Return (x, y) of the center of cell containing provided text 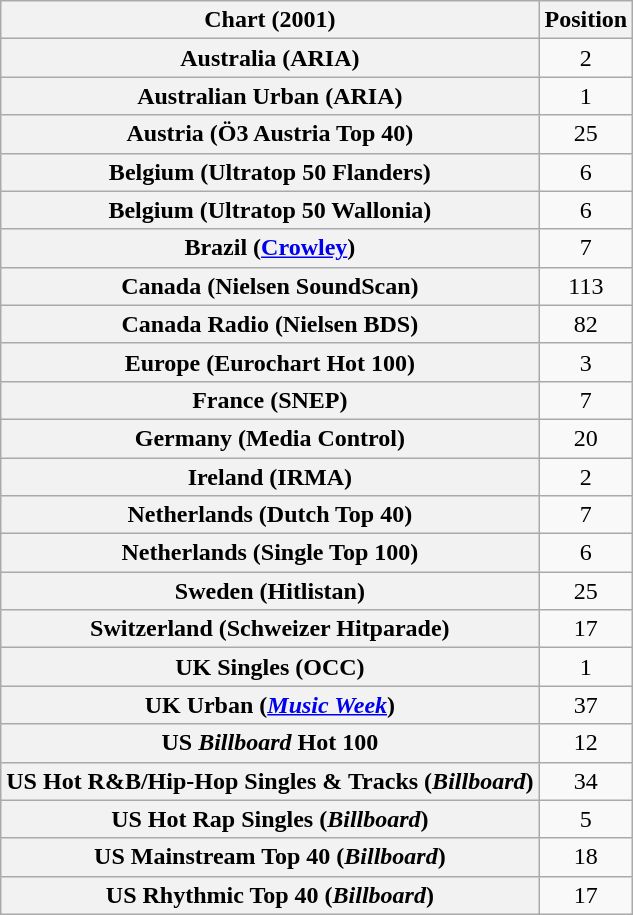
US Rhythmic Top 40 (Billboard) (270, 895)
US Hot Rap Singles (Billboard) (270, 819)
Brazil (Crowley) (270, 248)
US Mainstream Top 40 (Billboard) (270, 857)
18 (586, 857)
20 (586, 438)
Belgium (Ultratop 50 Wallonia) (270, 210)
Canada (Nielsen SoundScan) (270, 286)
Position (586, 20)
France (SNEP) (270, 400)
34 (586, 781)
113 (586, 286)
37 (586, 705)
Chart (2001) (270, 20)
82 (586, 324)
UK Singles (OCC) (270, 667)
Netherlands (Dutch Top 40) (270, 515)
Switzerland (Schweizer Hitparade) (270, 629)
US Hot R&B/Hip-Hop Singles & Tracks (Billboard) (270, 781)
12 (586, 743)
UK Urban (Music Week) (270, 705)
3 (586, 362)
Austria (Ö3 Austria Top 40) (270, 134)
Sweden (Hitlistan) (270, 591)
Ireland (IRMA) (270, 477)
Australian Urban (ARIA) (270, 96)
Belgium (Ultratop 50 Flanders) (270, 172)
US Billboard Hot 100 (270, 743)
Netherlands (Single Top 100) (270, 553)
5 (586, 819)
Europe (Eurochart Hot 100) (270, 362)
Germany (Media Control) (270, 438)
Canada Radio (Nielsen BDS) (270, 324)
Australia (ARIA) (270, 58)
